For the text-containing cell, return its midpoint in (x, y) coordinate format. 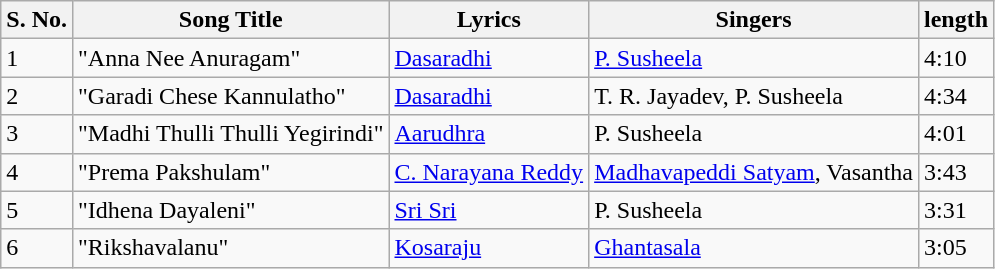
3:05 (956, 248)
"Prema Pakshulam" (230, 172)
1 (37, 58)
Lyrics (489, 20)
T. R. Jayadev, P. Susheela (754, 96)
4:10 (956, 58)
Ghantasala (754, 248)
"Anna Nee Anuragam" (230, 58)
Sri Sri (489, 210)
Kosaraju (489, 248)
4:01 (956, 134)
Aarudhra (489, 134)
6 (37, 248)
"Garadi Chese Kannulatho" (230, 96)
"Rikshavalanu" (230, 248)
3 (37, 134)
Song Title (230, 20)
"Idhena Dayaleni" (230, 210)
Singers (754, 20)
3:31 (956, 210)
C. Narayana Reddy (489, 172)
length (956, 20)
4:34 (956, 96)
4 (37, 172)
5 (37, 210)
S. No. (37, 20)
3:43 (956, 172)
"Madhi Thulli Thulli Yegirindi" (230, 134)
2 (37, 96)
Madhavapeddi Satyam, Vasantha (754, 172)
